Capture the cell that displays the provided text and extract its (X, Y) central coordinate. 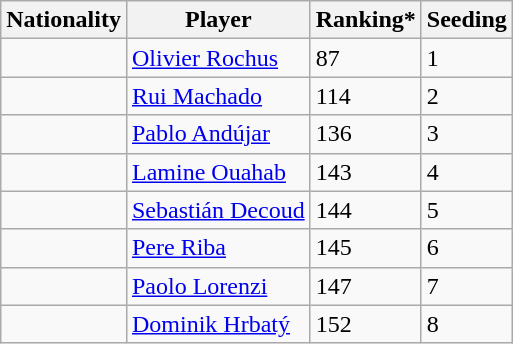
144 (366, 210)
2 (466, 96)
147 (366, 286)
145 (366, 248)
143 (366, 172)
Dominik Hrbatý (218, 324)
7 (466, 286)
Rui Machado (218, 96)
Paolo Lorenzi (218, 286)
Seeding (466, 20)
Lamine Ouahab (218, 172)
Nationality (64, 20)
5 (466, 210)
87 (366, 58)
152 (366, 324)
136 (366, 134)
Player (218, 20)
Pere Riba (218, 248)
Sebastián Decoud (218, 210)
Olivier Rochus (218, 58)
4 (466, 172)
Ranking* (366, 20)
114 (366, 96)
1 (466, 58)
8 (466, 324)
6 (466, 248)
3 (466, 134)
Pablo Andújar (218, 134)
